Locate the cell with the specified text and output its (x, y) center coordinate. 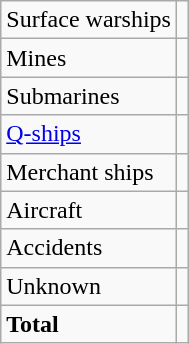
Q-ships (89, 134)
Accidents (89, 248)
Submarines (89, 96)
Mines (89, 58)
Merchant ships (89, 172)
Unknown (89, 286)
Total (89, 324)
Aircraft (89, 210)
Surface warships (89, 20)
